Provide the (X, Y) coordinate of the cell's center where the given text is located.  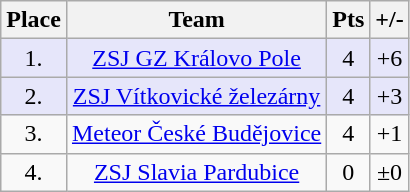
Pts (348, 20)
1. (34, 58)
Team (196, 20)
0 (348, 172)
+3 (390, 96)
4. (34, 172)
ZSJ Slavia Pardubice (196, 172)
ZSJ GZ Královo Pole (196, 58)
+6 (390, 58)
+1 (390, 134)
Meteor České Budějovice (196, 134)
2. (34, 96)
Place (34, 20)
±0 (390, 172)
ZSJ Vítkovické železárny (196, 96)
3. (34, 134)
+/- (390, 20)
